Identify which cell holds the provided text, then report its [x, y] central coordinate. 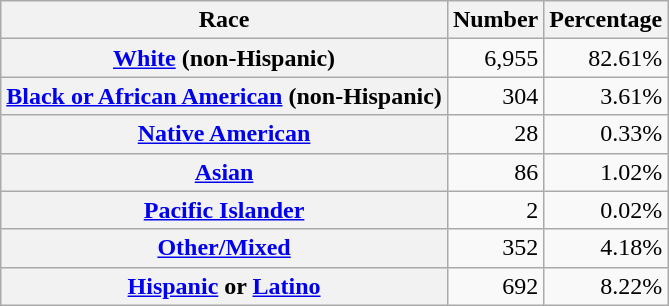
304 [495, 96]
Number [495, 20]
0.02% [606, 210]
692 [495, 286]
0.33% [606, 134]
1.02% [606, 172]
6,955 [495, 58]
3.61% [606, 96]
86 [495, 172]
Race [224, 20]
82.61% [606, 58]
Hispanic or Latino [224, 286]
2 [495, 210]
Native American [224, 134]
Black or African American (non-Hispanic) [224, 96]
8.22% [606, 286]
352 [495, 248]
Asian [224, 172]
Percentage [606, 20]
Pacific Islander [224, 210]
Other/Mixed [224, 248]
28 [495, 134]
4.18% [606, 248]
White (non-Hispanic) [224, 58]
